Return [x, y] of the center of cell containing provided text 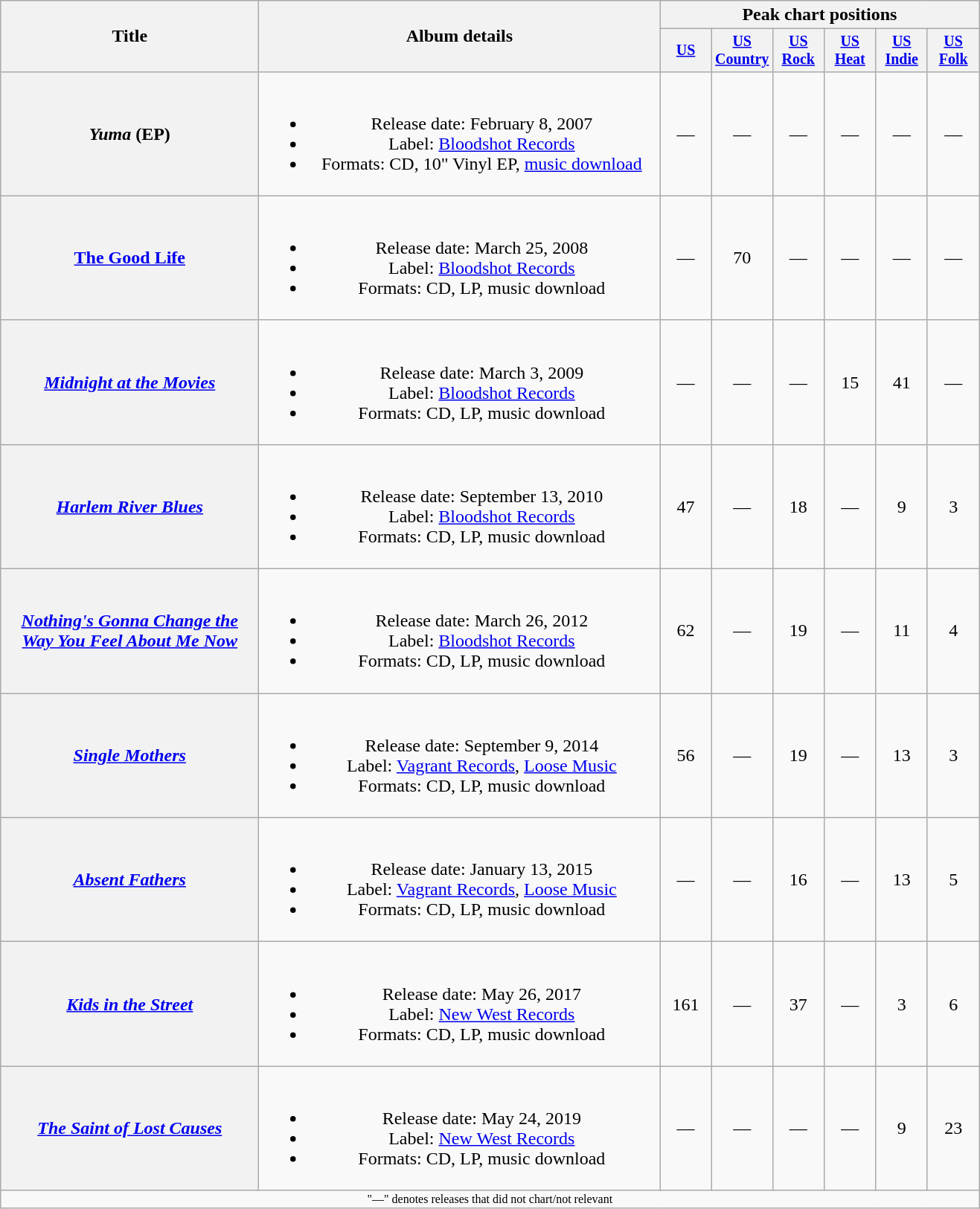
62 [686, 631]
US Rock [798, 51]
Release date: March 25, 2008Label: Bloodshot RecordsFormats: CD, LP, music download [460, 257]
37 [798, 1004]
Kids in the Street [129, 1004]
15 [850, 382]
Release date: September 9, 2014Label: Vagrant Records, Loose MusicFormats: CD, LP, music download [460, 756]
161 [686, 1004]
The Good Life [129, 257]
Release date: January 13, 2015Label: Vagrant Records, Loose MusicFormats: CD, LP, music download [460, 879]
USFolk [952, 51]
"—" denotes releases that did not chart/not relevant [490, 1199]
US Country [742, 51]
5 [952, 879]
4 [952, 631]
Release date: March 3, 2009Label: Bloodshot RecordsFormats: CD, LP, music download [460, 382]
Single Mothers [129, 756]
Harlem River Blues [129, 506]
23 [952, 1128]
USIndie [902, 51]
16 [798, 879]
Nothing's Gonna Change the Way You Feel About Me Now [129, 631]
47 [686, 506]
18 [798, 506]
Album details [460, 36]
56 [686, 756]
Release date: February 8, 2007Label: Bloodshot RecordsFormats: CD, 10" Vinyl EP, music download [460, 134]
Release date: May 26, 2017Label: New West RecordsFormats: CD, LP, music download [460, 1004]
Release date: March 26, 2012Label: Bloodshot RecordsFormats: CD, LP, music download [460, 631]
Release date: September 13, 2010Label: Bloodshot RecordsFormats: CD, LP, music download [460, 506]
Release date: May 24, 2019Label: New West RecordsFormats: CD, LP, music download [460, 1128]
Yuma (EP) [129, 134]
Title [129, 36]
Peak chart positions [820, 15]
Midnight at the Movies [129, 382]
70 [742, 257]
11 [902, 631]
USHeat [850, 51]
The Saint of Lost Causes [129, 1128]
Absent Fathers [129, 879]
US [686, 51]
6 [952, 1004]
41 [902, 382]
